For the text-containing cell, return its midpoint in (X, Y) coordinate format. 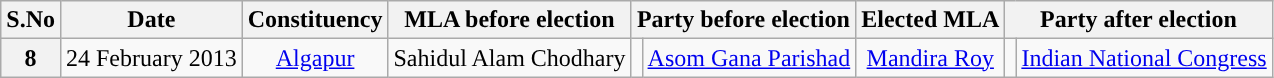
Mandira Roy (930, 58)
Date (151, 20)
MLA before election (510, 20)
Party before election (744, 20)
Algapur (315, 58)
Asom Gana Parishad (749, 58)
Indian National Congress (1144, 58)
S.No (31, 20)
Constituency (315, 20)
Sahidul Alam Chodhary (510, 58)
Party after election (1138, 20)
8 (31, 58)
24 February 2013 (151, 58)
Elected MLA (930, 20)
